Output the (x, y) coordinate of the center of the cell containing the given text.  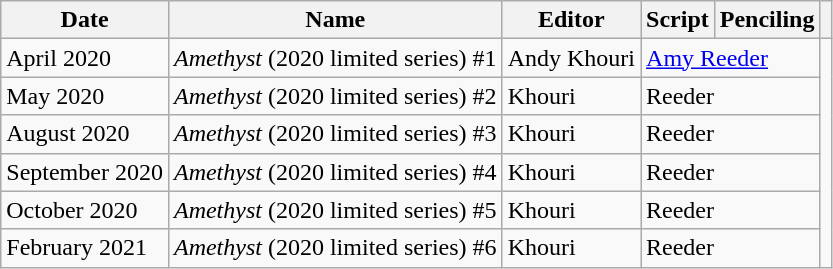
October 2020 (85, 210)
Name (335, 20)
Amethyst (2020 limited series) #6 (335, 248)
Amethyst (2020 limited series) #4 (335, 172)
Editor (571, 20)
Amethyst (2020 limited series) #3 (335, 134)
Amethyst (2020 limited series) #2 (335, 96)
Amy Reeder (730, 58)
Date (85, 20)
September 2020 (85, 172)
Amethyst (2020 limited series) #1 (335, 58)
August 2020 (85, 134)
May 2020 (85, 96)
Script (678, 20)
Andy Khouri (571, 58)
February 2021 (85, 248)
Amethyst (2020 limited series) #5 (335, 210)
April 2020 (85, 58)
Penciling (767, 20)
